Pinpoint the cell where the given text exists, returning its [X, Y] midpoint coordinate. 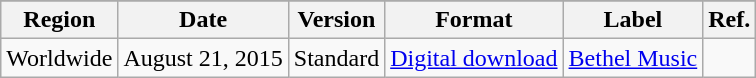
Region [60, 20]
Format [474, 20]
Date [203, 20]
Version [336, 20]
Ref. [730, 20]
Bethel Music [633, 58]
Label [633, 20]
Worldwide [60, 58]
Standard [336, 58]
Digital download [474, 58]
August 21, 2015 [203, 58]
